Find where the given text appears and provide that cell's center as (x, y) coordinate. 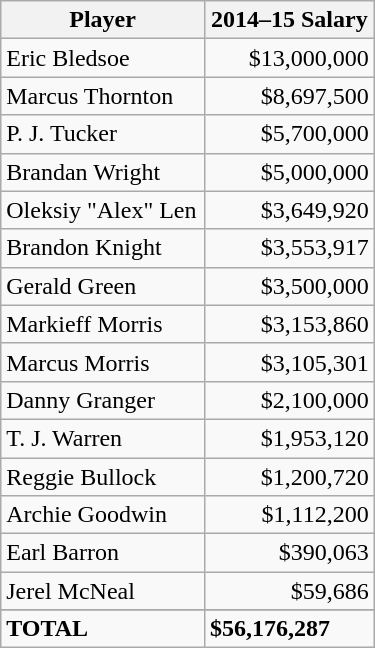
$3,553,917 (289, 248)
TOTAL (103, 629)
Jerel McNeal (103, 591)
$2,100,000 (289, 400)
Marcus Morris (103, 362)
$13,000,000 (289, 58)
$3,500,000 (289, 286)
Eric Bledsoe (103, 58)
$1,200,720 (289, 477)
T. J. Warren (103, 438)
$1,953,120 (289, 438)
$5,000,000 (289, 172)
Oleksiy "Alex" Len (103, 210)
Gerald Green (103, 286)
$3,105,301 (289, 362)
P. J. Tucker (103, 134)
2014–15 Salary (289, 20)
Archie Goodwin (103, 515)
$1,112,200 (289, 515)
$8,697,500 (289, 96)
$390,063 (289, 553)
Markieff Morris (103, 324)
$5,700,000 (289, 134)
Danny Granger (103, 400)
$3,649,920 (289, 210)
Brandan Wright (103, 172)
$3,153,860 (289, 324)
Player (103, 20)
$59,686 (289, 591)
Brandon Knight (103, 248)
Reggie Bullock (103, 477)
$56,176,287 (289, 629)
Earl Barron (103, 553)
Marcus Thornton (103, 96)
